Identify which cell holds the provided text, then report its [x, y] central coordinate. 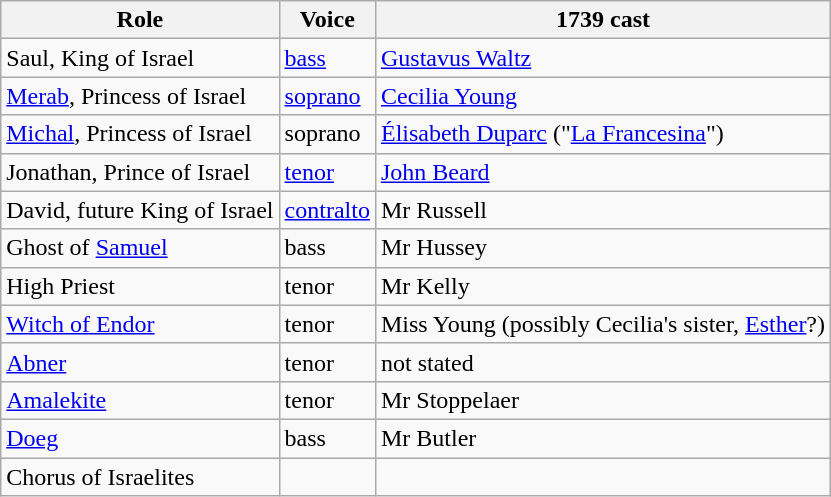
1739 cast [602, 20]
Merab, Princess of Israel [140, 96]
Ghost of Samuel [140, 248]
Mr Hussey [602, 248]
High Priest [140, 286]
Saul, King of Israel [140, 58]
Gustavus Waltz [602, 58]
contralto [327, 210]
John Beard [602, 172]
Mr Russell [602, 210]
Miss Young (possibly Cecilia's sister, Esther?) [602, 324]
Abner [140, 362]
David, future King of Israel [140, 210]
Amalekite [140, 400]
Élisabeth Duparc ("La Francesina") [602, 134]
Doeg [140, 438]
Role [140, 20]
not stated [602, 362]
Mr Butler [602, 438]
Voice [327, 20]
Michal, Princess of Israel [140, 134]
Cecilia Young [602, 96]
Witch of Endor [140, 324]
Jonathan, Prince of Israel [140, 172]
Mr Stoppelaer [602, 400]
Chorus of Israelites [140, 477]
Mr Kelly [602, 286]
